Return [x, y] of the center of cell containing provided text 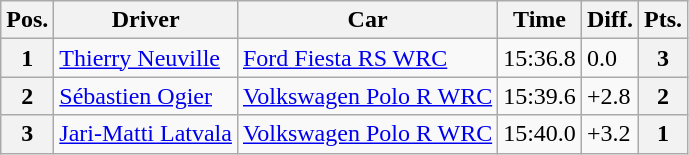
Jari-Matti Latvala [146, 134]
Driver [146, 20]
15:40.0 [540, 134]
Thierry Neuville [146, 58]
Sébastien Ogier [146, 96]
Ford Fiesta RS WRC [367, 58]
+2.8 [610, 96]
Pos. [28, 20]
Diff. [610, 20]
+3.2 [610, 134]
Pts. [662, 20]
0.0 [610, 58]
Car [367, 20]
15:39.6 [540, 96]
15:36.8 [540, 58]
Time [540, 20]
